Pinpoint the cell where the given text exists, returning its [X, Y] midpoint coordinate. 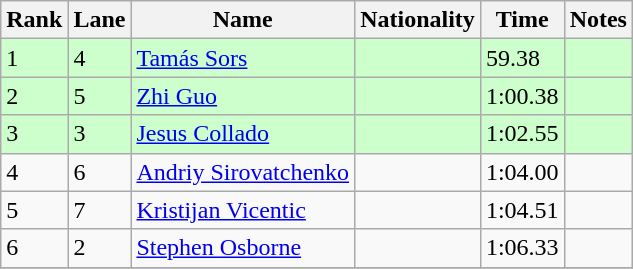
Tamás Sors [243, 58]
1 [34, 58]
1:06.33 [522, 248]
Rank [34, 20]
Name [243, 20]
Zhi Guo [243, 96]
1:04.51 [522, 210]
Jesus Collado [243, 134]
Time [522, 20]
Lane [100, 20]
7 [100, 210]
1:00.38 [522, 96]
Kristijan Vicentic [243, 210]
1:04.00 [522, 172]
Andriy Sirovatchenko [243, 172]
Notes [598, 20]
Nationality [418, 20]
Stephen Osborne [243, 248]
1:02.55 [522, 134]
59.38 [522, 58]
